Locate the cell with the specified text and output its [X, Y] center coordinate. 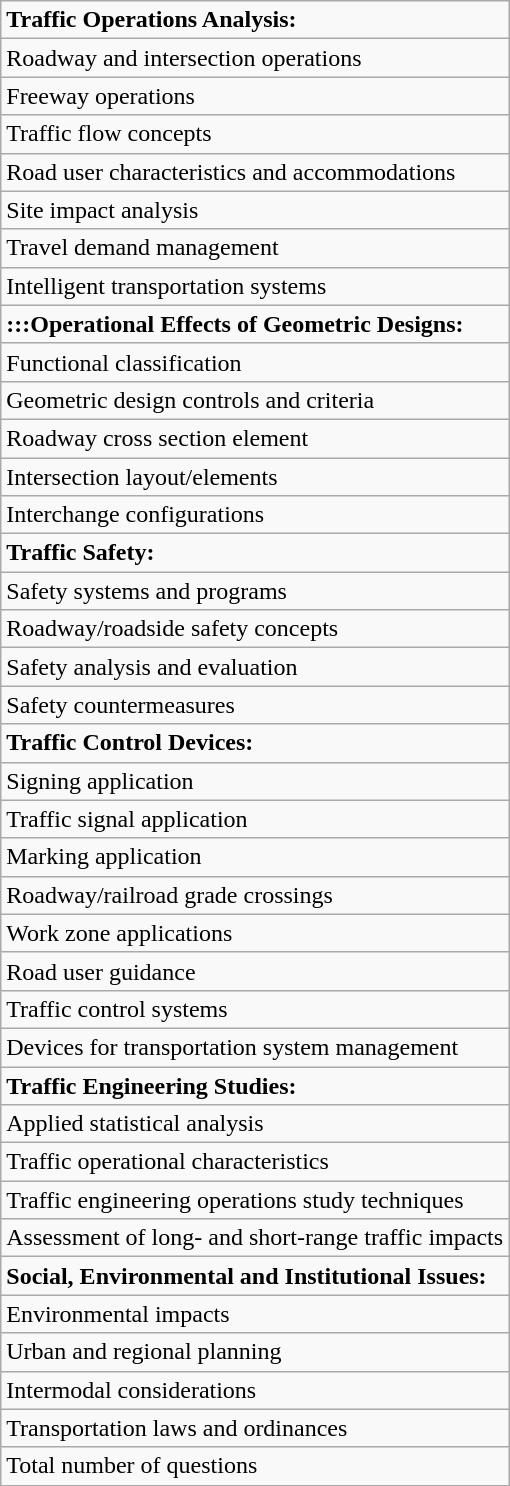
Intermodal considerations [255, 1390]
Travel demand management [255, 248]
:::Operational Effects of Geometric Designs: [255, 324]
Total number of questions [255, 1466]
Road user guidance [255, 971]
Site impact analysis [255, 210]
Safety countermeasures [255, 705]
Traffic engineering operations study techniques [255, 1200]
Intersection layout/elements [255, 477]
Traffic Operations Analysis: [255, 20]
Traffic flow concepts [255, 134]
Work zone applications [255, 933]
Intelligent transportation systems [255, 286]
Traffic control systems [255, 1009]
Environmental impacts [255, 1314]
Assessment of long- and short-range traffic impacts [255, 1238]
Safety systems and programs [255, 591]
Functional classification [255, 362]
Safety analysis and evaluation [255, 667]
Traffic Safety: [255, 553]
Transportation laws and ordinances [255, 1428]
Traffic Control Devices: [255, 743]
Social, Environmental and Institutional Issues: [255, 1276]
Interchange configurations [255, 515]
Devices for transportation system management [255, 1047]
Roadway/roadside safety concepts [255, 629]
Roadway and intersection operations [255, 58]
Traffic signal application [255, 819]
Road user characteristics and accommodations [255, 172]
Marking application [255, 857]
Urban and regional planning [255, 1352]
Freeway operations [255, 96]
Traffic Engineering Studies: [255, 1085]
Applied statistical analysis [255, 1124]
Traffic operational characteristics [255, 1162]
Roadway/railroad grade crossings [255, 895]
Roadway cross section element [255, 438]
Signing application [255, 781]
Geometric design controls and criteria [255, 400]
